Provide the (X, Y) coordinate of the cell's center where the given text is located.  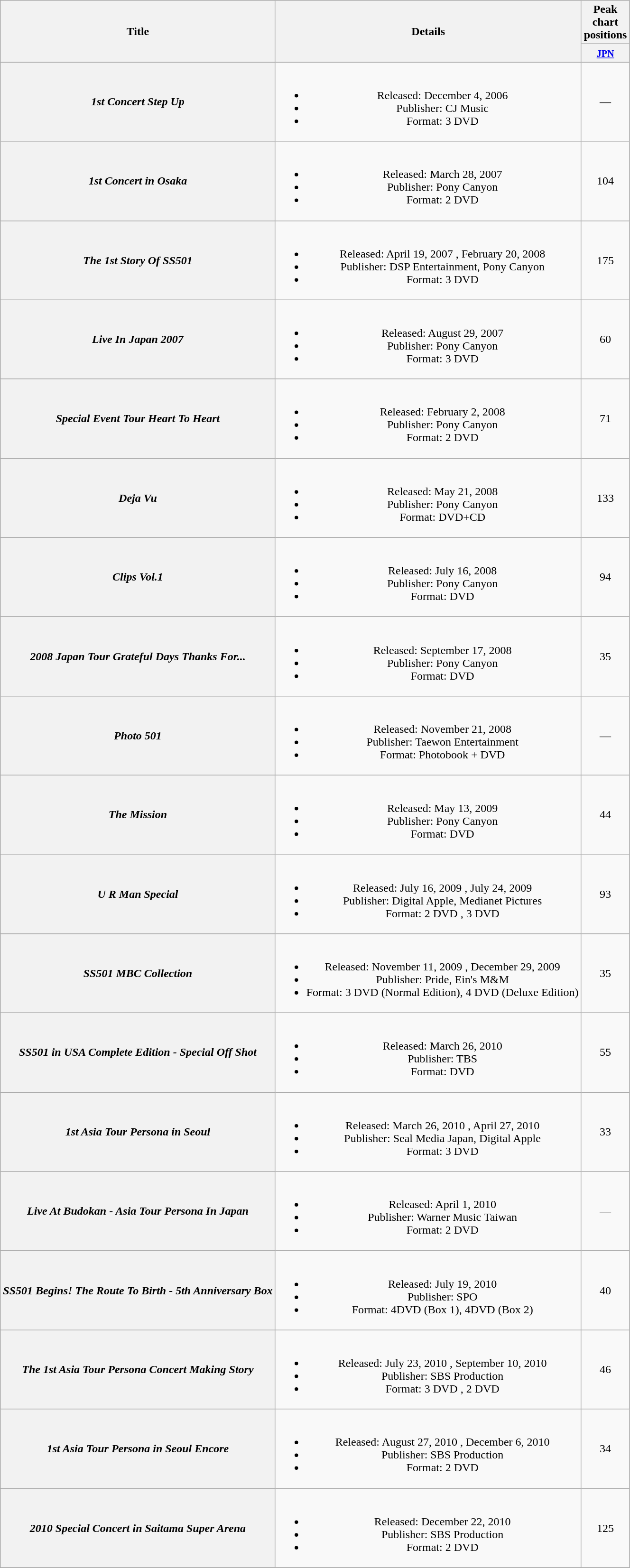
Released: April 19, 2007 , February 20, 2008 Publisher: DSP Entertainment, Pony CanyonFormat: 3 DVD (428, 260)
1st Concert in Osaka (138, 181)
1st Asia Tour Persona in Seoul (138, 1132)
40 (605, 1290)
1st Asia Tour Persona in Seoul Encore (138, 1448)
125 (605, 1528)
Released: July 19, 2010 Publisher: SPOFormat: 4DVD (Box 1), 4DVD (Box 2) (428, 1290)
104 (605, 181)
The 1st Asia Tour Persona Concert Making Story (138, 1370)
Special Event Tour Heart To Heart (138, 418)
U R Man Special (138, 895)
94 (605, 577)
SS501 Begins! The Route To Birth - 5th Anniversary Box (138, 1290)
SS501 in USA Complete Edition - Special Off Shot (138, 1053)
Title (138, 31)
33 (605, 1132)
Released: August 27, 2010 , December 6, 2010 Publisher: SBS ProductionFormat: 2 DVD (428, 1448)
Released: April 1, 2010 Publisher: Warner Music TaiwanFormat: 2 DVD (428, 1211)
Clips Vol.1 (138, 577)
Released: November 11, 2009 , December 29, 2009 Publisher: Pride, Ein's M&MFormat: 3 DVD (Normal Edition), 4 DVD (Deluxe Edition) (428, 973)
JPN (605, 53)
SS501 MBC Collection (138, 973)
Released: August 29, 2007 Publisher: Pony CanyonFormat: 3 DVD (428, 340)
175 (605, 260)
55 (605, 1053)
133 (605, 498)
93 (605, 895)
Details (428, 31)
Deja Vu (138, 498)
Photo 501 (138, 735)
Released: March 26, 2010 Publisher: TBSFormat: DVD (428, 1053)
60 (605, 340)
Released: March 28, 2007 Publisher: Pony CanyonFormat: 2 DVD (428, 181)
Released: December 4, 2006 Publisher: CJ MusicFormat: 3 DVD (428, 101)
The Mission (138, 815)
2008 Japan Tour Grateful Days Thanks For... (138, 656)
Released: May 21, 2008 Publisher: Pony CanyonFormat: DVD+CD (428, 498)
Peak chart positions (605, 22)
Live In Japan 2007 (138, 340)
46 (605, 1370)
Live At Budokan - Asia Tour Persona In Japan (138, 1211)
Released: July 23, 2010 , September 10, 2010 Publisher: SBS ProductionFormat: 3 DVD , 2 DVD (428, 1370)
34 (605, 1448)
71 (605, 418)
1st Concert Step Up (138, 101)
Released: March 26, 2010 , April 27, 2010 Publisher: Seal Media Japan, Digital AppleFormat: 3 DVD (428, 1132)
The 1st Story Of SS501 (138, 260)
2010 Special Concert in Saitama Super Arena (138, 1528)
Released: February 2, 2008 Publisher: Pony CanyonFormat: 2 DVD (428, 418)
Released: September 17, 2008 Publisher: Pony CanyonFormat: DVD (428, 656)
Released: December 22, 2010 Publisher: SBS ProductionFormat: 2 DVD (428, 1528)
Released: May 13, 2009 Publisher: Pony CanyonFormat: DVD (428, 815)
Released: November 21, 2008 Publisher: Taewon EntertainmentFormat: Photobook + DVD (428, 735)
Released: July 16, 2009 , July 24, 2009 Publisher: Digital Apple, Medianet PicturesFormat: 2 DVD , 3 DVD (428, 895)
Released: July 16, 2008 Publisher: Pony CanyonFormat: DVD (428, 577)
44 (605, 815)
